Return (x, y) of the center of cell containing provided text 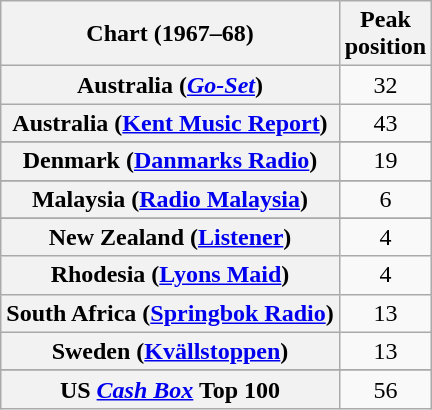
Rhodesia (Lyons Maid) (170, 275)
56 (385, 389)
South Africa (Springbok Radio) (170, 313)
32 (385, 85)
6 (385, 199)
Sweden (Kvällstoppen) (170, 351)
Peakposition (385, 34)
Australia (Go-Set) (170, 85)
US Cash Box Top 100 (170, 389)
Australia (Kent Music Report) (170, 123)
19 (385, 161)
43 (385, 123)
New Zealand (Listener) (170, 237)
Malaysia (Radio Malaysia) (170, 199)
Chart (1967–68) (170, 34)
Denmark (Danmarks Radio) (170, 161)
